Detect which cell encompasses the target text, then output its [x, y] center coordinate. 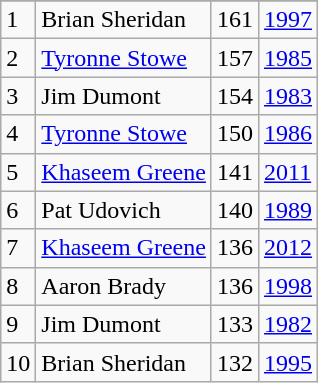
5 [18, 172]
157 [234, 58]
7 [18, 248]
Pat Udovich [124, 210]
10 [18, 362]
2012 [288, 248]
1985 [288, 58]
1 [18, 20]
1997 [288, 20]
150 [234, 134]
1989 [288, 210]
1986 [288, 134]
140 [234, 210]
154 [234, 96]
1982 [288, 324]
141 [234, 172]
2 [18, 58]
1983 [288, 96]
8 [18, 286]
4 [18, 134]
Aaron Brady [124, 286]
1995 [288, 362]
132 [234, 362]
3 [18, 96]
2011 [288, 172]
1998 [288, 286]
9 [18, 324]
133 [234, 324]
161 [234, 20]
6 [18, 210]
